Detect which cell encompasses the target text, then output its (x, y) center coordinate. 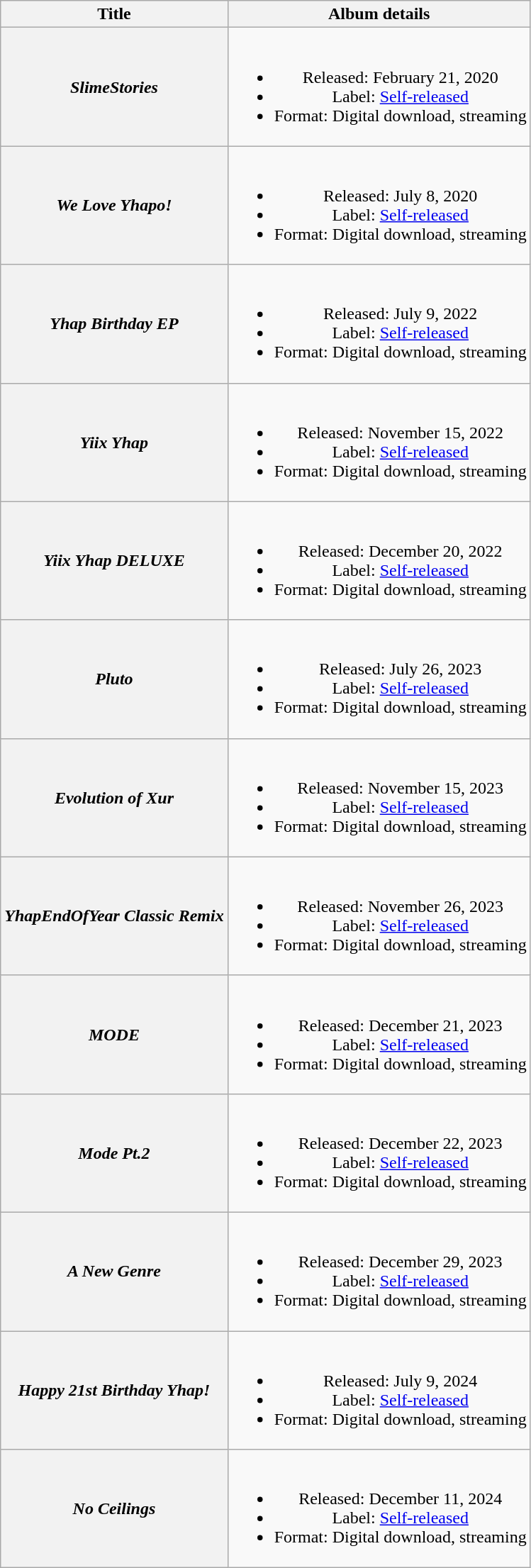
We Love Yhapo! (114, 206)
Happy 21st Birthday Yhap! (114, 1390)
Released: November 15, 2023Label: Self-releasedFormat: Digital download, streaming (379, 797)
Yiix Yhap DELUXE (114, 560)
A New Genre (114, 1271)
Released: July 8, 2020Label: Self-releasedFormat: Digital download, streaming (379, 206)
Yiix Yhap (114, 443)
Released: July 9, 2022Label: Self-releasedFormat: Digital download, streaming (379, 323)
MODE (114, 1034)
Album details (379, 14)
No Ceilings (114, 1509)
Released: July 9, 2024Label: Self-releasedFormat: Digital download, streaming (379, 1390)
Released: February 21, 2020Label: Self-releasedFormat: Digital download, streaming (379, 87)
Evolution of Xur (114, 797)
Released: November 15, 2022Label: Self-releasedFormat: Digital download, streaming (379, 443)
Yhap Birthday EP (114, 323)
Released: December 21, 2023Label: Self-releasedFormat: Digital download, streaming (379, 1034)
Released: December 29, 2023Label: Self-releasedFormat: Digital download, streaming (379, 1271)
Pluto (114, 679)
Released: December 20, 2022Label: Self-releasedFormat: Digital download, streaming (379, 560)
Released: December 22, 2023Label: Self-releasedFormat: Digital download, streaming (379, 1153)
Released: July 26, 2023Label: Self-releasedFormat: Digital download, streaming (379, 679)
Title (114, 14)
SlimeStories (114, 87)
YhapEndOfYear Classic Remix (114, 916)
Released: November 26, 2023Label: Self-releasedFormat: Digital download, streaming (379, 916)
Mode Pt.2 (114, 1153)
Released: December 11, 2024Label: Self-releasedFormat: Digital download, streaming (379, 1509)
